Identify which cell holds the provided text, then report its [x, y] central coordinate. 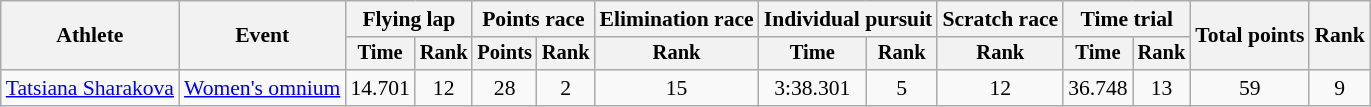
Event [262, 36]
Total points [1250, 36]
Flying lap [408, 19]
Points race [533, 19]
3:38.301 [812, 88]
Women's omnium [262, 88]
14.701 [380, 88]
Scratch race [1000, 19]
Points [504, 54]
13 [1162, 88]
9 [1340, 88]
59 [1250, 88]
Individual pursuit [848, 19]
Tatsiana Sharakova [90, 88]
15 [676, 88]
Elimination race [676, 19]
28 [504, 88]
Athlete [90, 36]
36.748 [1098, 88]
Time trial [1126, 19]
2 [566, 88]
5 [902, 88]
